Extract the [X, Y] coordinate from the center of the cell holding the provided text.  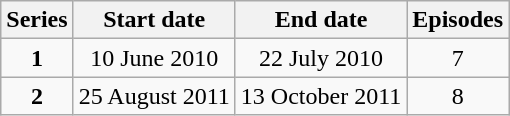
End date [320, 20]
25 August 2011 [154, 96]
10 June 2010 [154, 58]
Episodes [458, 20]
2 [37, 96]
Series [37, 20]
8 [458, 96]
22 July 2010 [320, 58]
Start date [154, 20]
7 [458, 58]
1 [37, 58]
13 October 2011 [320, 96]
